Extract the [X, Y] coordinate from the center of the cell holding the provided text.  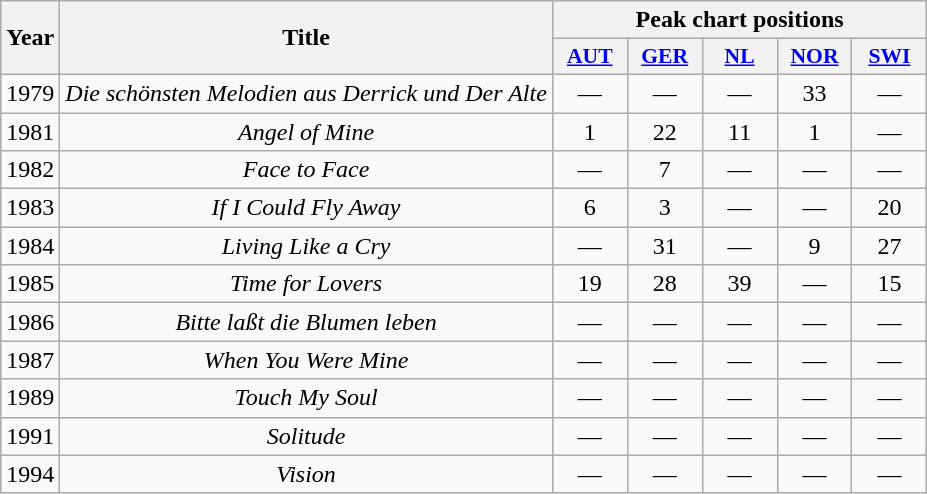
Bitte laßt die Blumen leben [306, 322]
Title [306, 38]
Solitude [306, 436]
Face to Face [306, 170]
Year [30, 38]
1983 [30, 208]
GER [664, 57]
15 [890, 284]
1986 [30, 322]
3 [664, 208]
Vision [306, 474]
22 [664, 131]
27 [890, 246]
28 [664, 284]
31 [664, 246]
1979 [30, 93]
39 [740, 284]
20 [890, 208]
1991 [30, 436]
1985 [30, 284]
19 [590, 284]
Touch My Soul [306, 398]
When You Were Mine [306, 360]
1987 [30, 360]
NL [740, 57]
Angel of Mine [306, 131]
9 [814, 246]
1982 [30, 170]
NOR [814, 57]
SWI [890, 57]
Peak chart positions [740, 20]
Time for Lovers [306, 284]
1984 [30, 246]
1994 [30, 474]
11 [740, 131]
Die schönsten Melodien aus Derrick und Der Alte [306, 93]
7 [664, 170]
6 [590, 208]
If I Could Fly Away [306, 208]
1981 [30, 131]
1989 [30, 398]
Living Like a Cry [306, 246]
33 [814, 93]
AUT [590, 57]
